Find where the given text appears and provide that cell's center as (X, Y) coordinate. 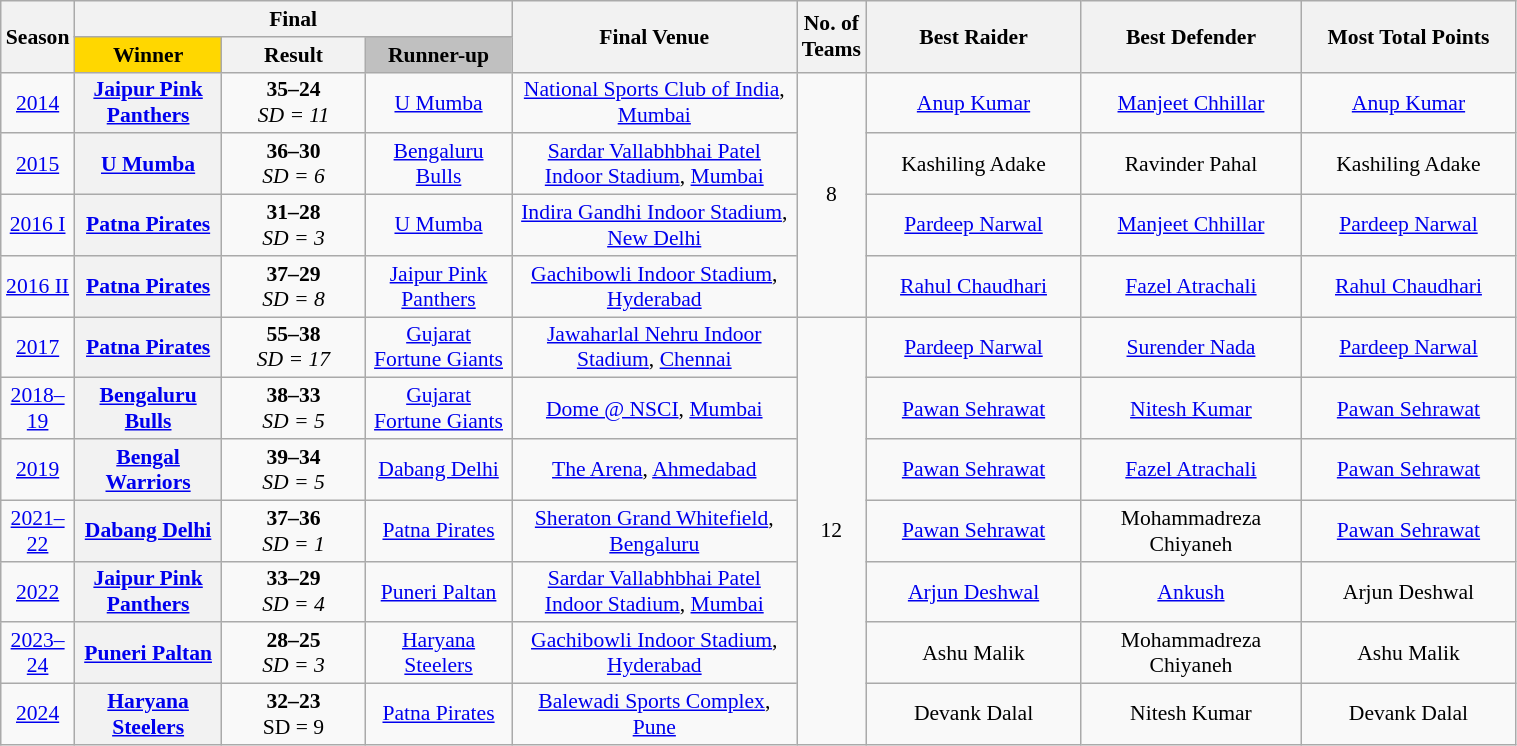
28–25SD = 3 (294, 654)
37–36SD = 1 (294, 530)
National Sports Club of India, Mumbai (654, 102)
33–29SD = 4 (294, 592)
55–38SD = 17 (294, 348)
32–23SD = 9 (294, 714)
Best Defender (1191, 36)
2015 (38, 164)
2024 (38, 714)
Final (292, 19)
Balewadi Sports Complex, Pune (654, 714)
2022 (38, 592)
Jawaharlal Nehru Indoor Stadium, Chennai (654, 348)
2023–24 (38, 654)
No. of Teams (832, 36)
2021–22 (38, 530)
38–33SD = 5 (294, 408)
12 (832, 531)
Indira Gandhi Indoor Stadium, New Delhi (654, 226)
31–28SD = 3 (294, 226)
37–29SD = 8 (294, 286)
Winner (148, 55)
36–30SD = 6 (294, 164)
8 (832, 194)
35–24SD = 11 (294, 102)
Season (38, 36)
2016 II (38, 286)
39–34SD = 5 (294, 470)
Bengal Warriors (148, 470)
2016 I (38, 226)
Best Raider (974, 36)
2018–19 (38, 408)
2017 (38, 348)
2014 (38, 102)
Dome @ NSCI, Mumbai (654, 408)
Most Total Points (1408, 36)
Runner-up (438, 55)
The Arena, Ahmedabad (654, 470)
Sheraton Grand Whitefield, Bengaluru (654, 530)
Ravinder Pahal (1191, 164)
Ankush (1191, 592)
2019 (38, 470)
Final Venue (654, 36)
Result (294, 55)
Surender Nada (1191, 348)
